Find where the given text appears and provide that cell's center as (X, Y) coordinate. 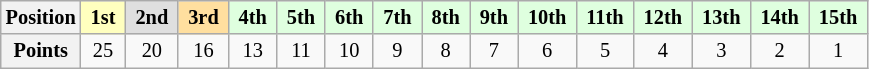
15th (838, 17)
6 (547, 51)
16 (203, 51)
1st (104, 17)
Points (41, 51)
25 (104, 51)
9 (397, 51)
14th (779, 17)
3 (721, 51)
20 (152, 51)
12th (663, 17)
2 (779, 51)
7 (494, 51)
2nd (152, 17)
4 (663, 51)
10th (547, 17)
10 (349, 51)
1 (838, 51)
11th (604, 17)
4th (253, 17)
13 (253, 51)
5th (301, 17)
3rd (203, 17)
8 (446, 51)
6th (349, 17)
13th (721, 17)
8th (446, 17)
9th (494, 17)
5 (604, 51)
7th (397, 17)
Position (41, 17)
11 (301, 51)
